Pinpoint the cell where the given text exists, returning its (X, Y) midpoint coordinate. 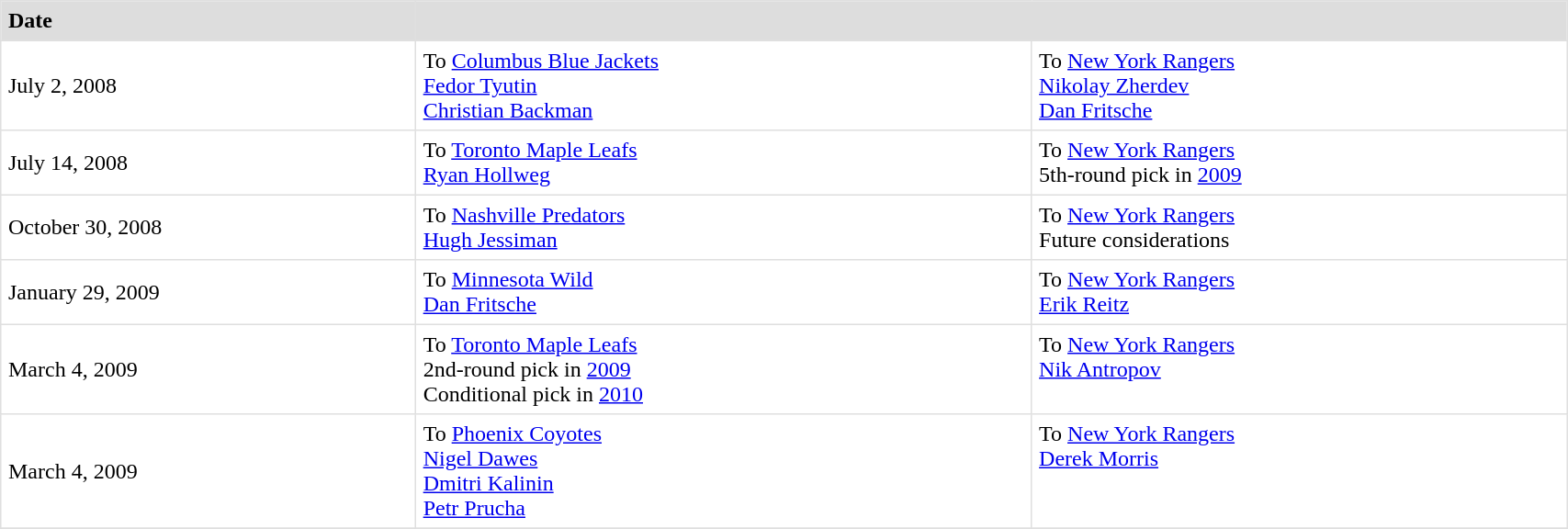
Date (209, 21)
To Nashville PredatorsHugh Jessiman (723, 227)
January 29, 2009 (209, 292)
To Toronto Maple Leafs2nd-round pick in 2009Conditional pick in 2010 (723, 369)
To New York Rangers5th-round pick in 2009 (1299, 163)
To Minnesota WildDan Fritsche (723, 292)
July 2, 2008 (209, 85)
July 14, 2008 (209, 163)
To New York RangersFuture considerations (1299, 227)
To New York RangersNik Antropov (1299, 369)
To New York RangersNikolay ZherdevDan Fritsche (1299, 85)
To Toronto Maple LeafsRyan Hollweg (723, 163)
To Columbus Blue JacketsFedor TyutinChristian Backman (723, 85)
To New York RangersErik Reitz (1299, 292)
October 30, 2008 (209, 227)
To New York RangersDerek Morris (1299, 471)
To Phoenix CoyotesNigel DawesDmitri KalininPetr Prucha (723, 471)
